Identify which cell holds the provided text, then report its (x, y) central coordinate. 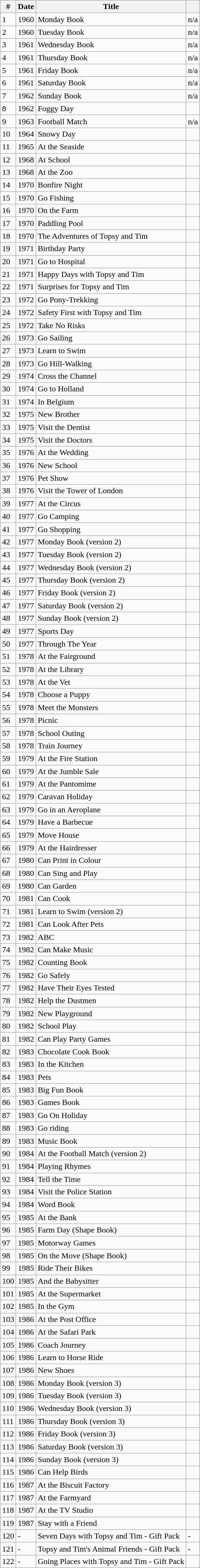
Go to Holland (111, 389)
On the Move (Shape Book) (111, 1256)
Saturday Book (version 2) (111, 606)
At the Safari Park (111, 1332)
15 (8, 198)
41 (8, 529)
121 (8, 1549)
Counting Book (111, 962)
Bonfire Night (111, 185)
96 (8, 1230)
Tell the Time (111, 1179)
37 (8, 478)
At the Circus (111, 504)
Can Sing and Play (111, 873)
3 (8, 45)
Surprises for Topsy and Tim (111, 287)
30 (8, 389)
Can Cook (111, 899)
85 (8, 1090)
Stay with a Friend (111, 1523)
89 (8, 1141)
29 (8, 376)
Meet the Monsters (111, 707)
Thursday Book (111, 58)
Can Play Party Games (111, 1039)
Go Camping (111, 516)
At School (111, 160)
45 (8, 580)
28 (8, 363)
51 (8, 657)
23 (8, 300)
Friday Book (version 3) (111, 1434)
92 (8, 1179)
2 (8, 32)
71 (8, 911)
At the Hairdresser (111, 848)
At the Farmyard (111, 1498)
In Belgium (111, 402)
Can Print in Colour (111, 861)
98 (8, 1256)
119 (8, 1523)
19 (8, 249)
49 (8, 631)
# (8, 7)
Learn to Swim (version 2) (111, 911)
64 (8, 822)
Friday Book (111, 70)
At the Supermarket (111, 1294)
39 (8, 504)
88 (8, 1128)
Go Safely (111, 975)
116 (8, 1485)
New Shoes (111, 1370)
77 (8, 988)
59 (8, 758)
Tuesday Book (111, 32)
101 (8, 1294)
67 (8, 861)
Sunday Book (version 2) (111, 618)
43 (8, 554)
4 (8, 58)
60 (8, 771)
50 (8, 644)
Happy Days with Topsy and Tim (111, 274)
Going Places with Topsy and Tim - Gift Pack (111, 1561)
New Brother (111, 415)
Go Shopping (111, 529)
6 (8, 83)
83 (8, 1064)
97 (8, 1243)
Move House (111, 835)
110 (8, 1409)
35 (8, 453)
13 (8, 172)
25 (8, 325)
At the Football Match (version 2) (111, 1153)
At the Pantomime (111, 784)
Tuesday Book (version 2) (111, 554)
Visit the Doctors (111, 440)
Go riding (111, 1128)
Ride Their Bikes (111, 1268)
Can Garden (111, 886)
31 (8, 402)
Through The Year (111, 644)
57 (8, 733)
72 (8, 924)
Can Look After Pets (111, 924)
55 (8, 707)
120 (8, 1536)
7 (8, 96)
38 (8, 491)
Big Fun Book (111, 1090)
61 (8, 784)
At the Library (111, 669)
New School (111, 465)
Visit the Tower of London (111, 491)
Monday Book (111, 19)
26 (8, 338)
At the TV Studio (111, 1510)
Chocolate Cook Book (111, 1052)
111 (8, 1421)
Sports Day (111, 631)
87 (8, 1115)
90 (8, 1153)
In the Kitchen (111, 1064)
62 (8, 797)
102 (8, 1306)
At the Jumble Sale (111, 771)
34 (8, 440)
16 (8, 211)
At the Wedding (111, 453)
91 (8, 1166)
Foggy Day (111, 108)
115 (8, 1472)
1965 (26, 147)
At the Fairground (111, 657)
And the Babysitter (111, 1281)
Have a Barbecue (111, 822)
At the Fire Station (111, 758)
Wednesday Book (111, 45)
At the Post Office (111, 1319)
The Adventures of Topsy and Tim (111, 236)
75 (8, 962)
82 (8, 1052)
Picnic (111, 720)
Wednesday Book (version 2) (111, 568)
Thursday Book (version 2) (111, 580)
74 (8, 950)
58 (8, 746)
79 (8, 1014)
46 (8, 593)
33 (8, 427)
103 (8, 1319)
63 (8, 810)
21 (8, 274)
17 (8, 223)
On the Farm (111, 211)
Wednesday Book (version 3) (111, 1409)
Saturday Book (version 3) (111, 1447)
22 (8, 287)
Cross the Channel (111, 376)
Go to Hospital (111, 262)
66 (8, 848)
99 (8, 1268)
100 (8, 1281)
Go Fishing (111, 198)
At the Bank (111, 1217)
Go Hill-Walking (111, 363)
Sunday Book (111, 96)
80 (8, 1026)
12 (8, 160)
At the Vet (111, 682)
20 (8, 262)
56 (8, 720)
10 (8, 134)
117 (8, 1498)
114 (8, 1460)
70 (8, 899)
Word Book (111, 1205)
36 (8, 465)
54 (8, 695)
42 (8, 542)
At the Biscuit Factory (111, 1485)
Have Their Eyes Tested (111, 988)
Safety First with Topsy and Tim (111, 312)
Title (111, 7)
School Outing (111, 733)
24 (8, 312)
Pets (111, 1077)
Paddling Pool (111, 223)
95 (8, 1217)
Visit the Police Station (111, 1192)
Sunday Book (version 3) (111, 1460)
School Play (111, 1026)
Snowy Day (111, 134)
Caravan Holiday (111, 797)
Go Pony-Trekking (111, 300)
48 (8, 618)
5 (8, 70)
112 (8, 1434)
Playing Rhymes (111, 1166)
14 (8, 185)
Topsy and Tim's Animal Friends - Gift Pack (111, 1549)
32 (8, 415)
At the Seaside (111, 147)
53 (8, 682)
78 (8, 1001)
Monday Book (version 2) (111, 542)
In the Gym (111, 1306)
Friday Book (version 2) (111, 593)
27 (8, 351)
113 (8, 1447)
Learn to Horse Ride (111, 1357)
105 (8, 1345)
Motorway Games (111, 1243)
81 (8, 1039)
1963 (26, 121)
1964 (26, 134)
Saturday Book (111, 83)
107 (8, 1370)
Go Sailing (111, 338)
40 (8, 516)
Monday Book (version 3) (111, 1383)
86 (8, 1103)
New Playground (111, 1014)
Can Help Birds (111, 1472)
Seven Days with Topsy and Tim - Gift Pack (111, 1536)
Football Match (111, 121)
94 (8, 1205)
69 (8, 886)
Visit the Dentist (111, 427)
11 (8, 147)
93 (8, 1192)
At the Zoo (111, 172)
65 (8, 835)
44 (8, 568)
52 (8, 669)
ABC (111, 937)
68 (8, 873)
118 (8, 1510)
Go in an Aeroplane (111, 810)
Learn to Swim (111, 351)
9 (8, 121)
Date (26, 7)
Choose a Puppy (111, 695)
Coach Journey (111, 1345)
18 (8, 236)
Pet Show (111, 478)
108 (8, 1383)
1 (8, 19)
Games Book (111, 1103)
8 (8, 108)
Train Journey (111, 746)
106 (8, 1357)
47 (8, 606)
Tuesday Book (version 3) (111, 1396)
Can Make Music (111, 950)
Help the Dustmen (111, 1001)
109 (8, 1396)
122 (8, 1561)
76 (8, 975)
Music Book (111, 1141)
Go On Holiday (111, 1115)
104 (8, 1332)
73 (8, 937)
Take No Risks (111, 325)
Thursday Book (version 3) (111, 1421)
84 (8, 1077)
Birthday Party (111, 249)
Farm Day (Shape Book) (111, 1230)
